From the cell containing the given text, extract its center point as (x, y) coordinate. 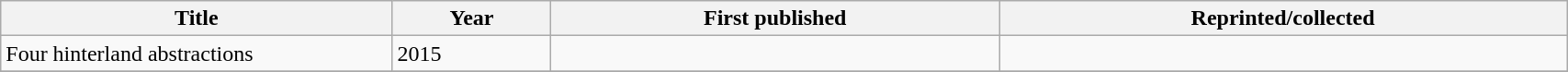
Title (197, 18)
Year (472, 18)
2015 (472, 54)
First published (775, 18)
Four hinterland abstractions (197, 54)
Reprinted/collected (1283, 18)
